Return [X, Y] of the center of cell containing provided text 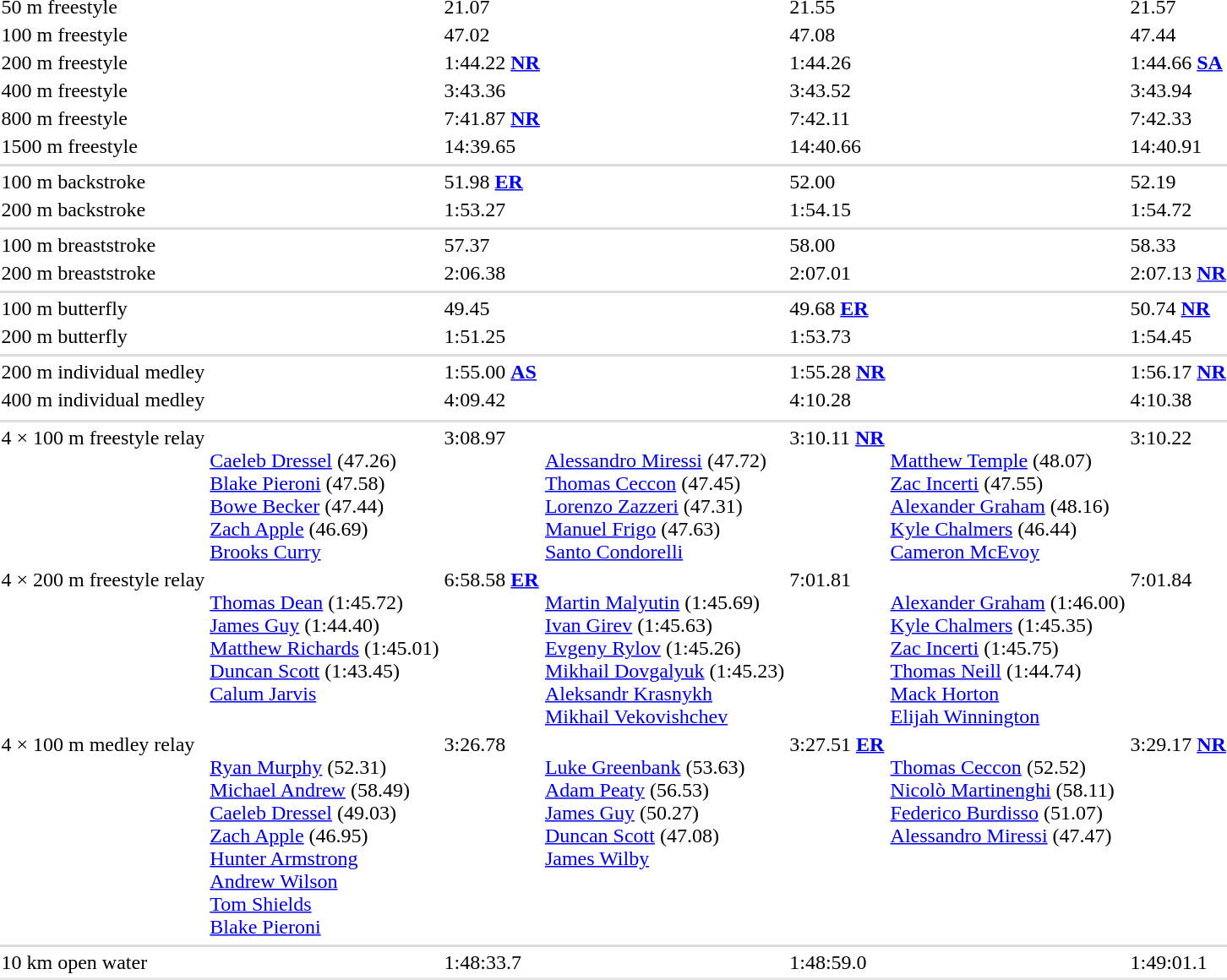
1:48:33.7 [492, 962]
Matthew Temple (48.07)Zac Incerti (47.55)Alexander Graham (48.16)Kyle Chalmers (46.44)Cameron McEvoy [1007, 495]
1:54.72 [1178, 210]
100 m butterfly [103, 308]
1:44.26 [837, 63]
1:53.73 [837, 336]
52.19 [1178, 182]
1:51.25 [492, 336]
3:43.94 [1178, 90]
47.02 [492, 35]
7:01.81 [837, 648]
3:26.78 [492, 836]
3:10.22 [1178, 495]
50.74 NR [1178, 308]
4 × 100 m freestyle relay [103, 495]
1:44.22 NR [492, 63]
200 m breaststroke [103, 273]
200 m backstroke [103, 210]
200 m freestyle [103, 63]
Caeleb Dressel (47.26)Blake Pieroni (47.58)Bowe Becker (47.44)Zach Apple (46.69)Brooks Curry [324, 495]
100 m freestyle [103, 35]
3:43.36 [492, 90]
4:10.28 [837, 400]
1:54.45 [1178, 336]
58.33 [1178, 245]
10 km open water [103, 962]
14:40.66 [837, 146]
1:48:59.0 [837, 962]
Thomas Dean (1:45.72)James Guy (1:44.40)Matthew Richards (1:45.01)Duncan Scott (1:43.45)Calum Jarvis [324, 648]
3:27.51 ER [837, 836]
2:07.13 NR [1178, 273]
7:41.87 NR [492, 118]
400 m freestyle [103, 90]
3:08.97 [492, 495]
4:09.42 [492, 400]
3:10.11 NR [837, 495]
200 m butterfly [103, 336]
47.08 [837, 35]
400 m individual medley [103, 400]
1500 m freestyle [103, 146]
1:55.28 NR [837, 372]
4:10.38 [1178, 400]
1:56.17 NR [1178, 372]
Luke Greenbank (53.63)Adam Peaty (56.53)James Guy (50.27)Duncan Scott (47.08)James Wilby [664, 836]
4 × 200 m freestyle relay [103, 648]
Martin Malyutin (1:45.69)Ivan Girev (1:45.63)Evgeny Rylov (1:45.26)Mikhail Dovgalyuk (1:45.23)Aleksandr Krasnykh Mikhail Vekovishchev [664, 648]
2:07.01 [837, 273]
Alexander Graham (1:46.00)Kyle Chalmers (1:45.35)Zac Incerti (1:45.75)Thomas Neill (1:44.74)Mack HortonElijah Winnington [1007, 648]
1:53.27 [492, 210]
Thomas Ceccon (52.52)Nicolò Martinenghi (58.11)Federico Burdisso (51.07)Alessandro Miressi (47.47) [1007, 836]
6:58.58 ER [492, 648]
1:54.15 [837, 210]
100 m backstroke [103, 182]
58.00 [837, 245]
1:44.66 SA [1178, 63]
7:01.84 [1178, 648]
800 m freestyle [103, 118]
52.00 [837, 182]
47.44 [1178, 35]
Ryan Murphy (52.31)Michael Andrew (58.49)Caeleb Dressel (49.03)Zach Apple (46.95)Hunter ArmstrongAndrew WilsonTom ShieldsBlake Pieroni [324, 836]
14:40.91 [1178, 146]
2:06.38 [492, 273]
3:43.52 [837, 90]
1:49:01.1 [1178, 962]
7:42.33 [1178, 118]
49.68 ER [837, 308]
7:42.11 [837, 118]
49.45 [492, 308]
51.98 ER [492, 182]
1:55.00 AS [492, 372]
4 × 100 m medley relay [103, 836]
200 m individual medley [103, 372]
57.37 [492, 245]
14:39.65 [492, 146]
100 m breaststroke [103, 245]
Alessandro Miressi (47.72)Thomas Ceccon (47.45)Lorenzo Zazzeri (47.31)Manuel Frigo (47.63)Santo Condorelli [664, 495]
3:29.17 NR [1178, 836]
